Provide the (X, Y) coordinate of the cell's center where the given text is located.  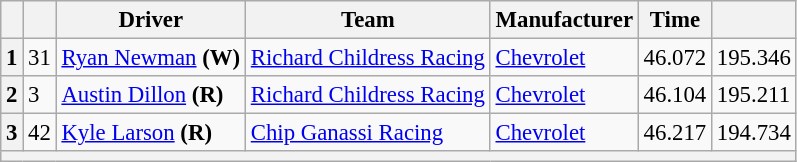
Austin Dillon (R) (150, 95)
31 (40, 58)
1 (12, 58)
Chip Ganassi Racing (368, 133)
42 (40, 133)
46.217 (674, 133)
46.072 (674, 58)
Ryan Newman (W) (150, 58)
46.104 (674, 95)
195.346 (754, 58)
2 (12, 95)
195.211 (754, 95)
Time (674, 20)
Manufacturer (564, 20)
Kyle Larson (R) (150, 133)
Driver (150, 20)
194.734 (754, 133)
Team (368, 20)
